Locate the cell with the specified text and output its [x, y] center coordinate. 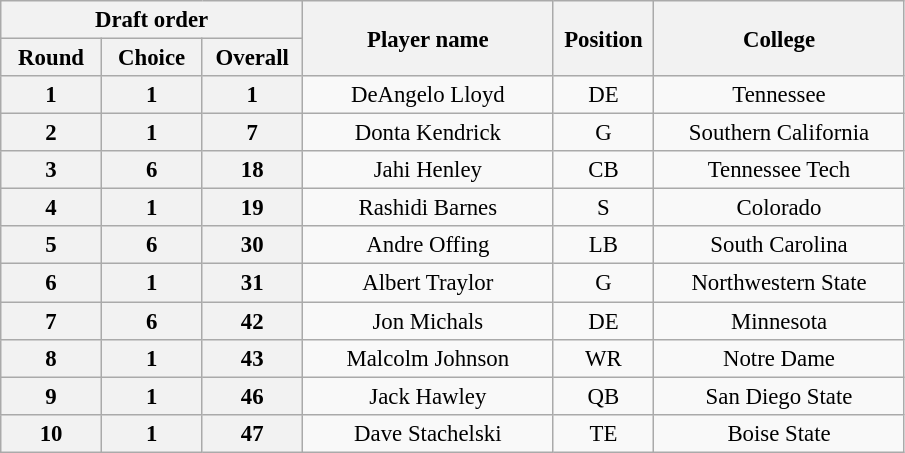
Southern California [780, 133]
S [604, 208]
Jack Hawley [428, 396]
TE [604, 433]
43 [252, 358]
Andre Offing [428, 245]
Notre Dame [780, 358]
4 [52, 208]
Round [52, 58]
42 [252, 321]
Jahi Henley [428, 170]
Overall [252, 58]
Northwestern State [780, 283]
47 [252, 433]
Player name [428, 38]
Tennessee Tech [780, 170]
2 [52, 133]
Donta Kendrick [428, 133]
31 [252, 283]
Boise State [780, 433]
9 [52, 396]
Jon Michals [428, 321]
18 [252, 170]
South Carolina [780, 245]
Colorado [780, 208]
Dave Stachelski [428, 433]
Rashidi Barnes [428, 208]
8 [52, 358]
College [780, 38]
Albert Traylor [428, 283]
30 [252, 245]
10 [52, 433]
5 [52, 245]
3 [52, 170]
Choice [152, 58]
San Diego State [780, 396]
DeAngelo Lloyd [428, 95]
Malcolm Johnson [428, 358]
Tennessee [780, 95]
Draft order [152, 20]
QB [604, 396]
LB [604, 245]
19 [252, 208]
WR [604, 358]
Position [604, 38]
Minnesota [780, 321]
46 [252, 396]
CB [604, 170]
